Determine the [x, y] coordinate at the center of the cell enclosing the given text.  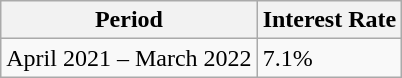
Period [129, 20]
Interest Rate [330, 20]
April 2021 – March 2022 [129, 58]
7.1% [330, 58]
